Capture the cell that displays the provided text and extract its [X, Y] central coordinate. 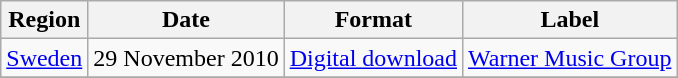
Region [44, 20]
29 November 2010 [186, 58]
Date [186, 20]
Sweden [44, 58]
Label [570, 20]
Warner Music Group [570, 58]
Digital download [373, 58]
Format [373, 20]
